Determine the [X, Y] coordinate at the center of the cell enclosing the given text.  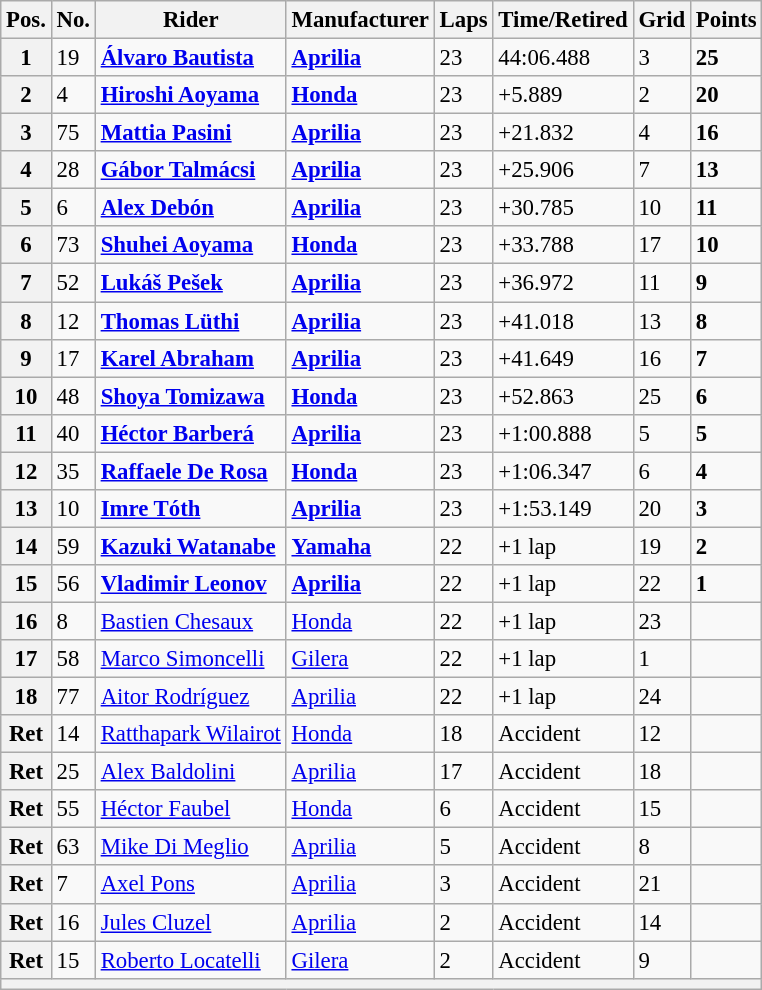
+21.832 [563, 133]
Yamaha [360, 546]
+5.889 [563, 95]
56 [73, 584]
Mattia Pasini [190, 133]
No. [73, 20]
24 [662, 697]
+33.788 [563, 245]
Mike Di Meglio [190, 847]
77 [73, 697]
Roberto Locatelli [190, 960]
+25.906 [563, 170]
Imre Tóth [190, 509]
Karel Abraham [190, 358]
+52.863 [563, 396]
40 [73, 433]
73 [73, 245]
52 [73, 283]
+41.649 [563, 358]
28 [73, 170]
Kazuki Watanabe [190, 546]
Gábor Talmácsi [190, 170]
Hiroshi Aoyama [190, 95]
Aitor Rodríguez [190, 697]
Alex Debón [190, 208]
Rider [190, 20]
48 [73, 396]
35 [73, 471]
55 [73, 809]
Bastien Chesaux [190, 621]
63 [73, 847]
59 [73, 546]
Shuhei Aoyama [190, 245]
+1:00.888 [563, 433]
Time/Retired [563, 20]
Pos. [26, 20]
58 [73, 659]
75 [73, 133]
Álvaro Bautista [190, 58]
Lukáš Pešek [190, 283]
Laps [464, 20]
Héctor Barberá [190, 433]
Thomas Lüthi [190, 321]
Marco Simoncelli [190, 659]
Points [726, 20]
Alex Baldolini [190, 772]
+30.785 [563, 208]
+1:53.149 [563, 509]
Raffaele De Rosa [190, 471]
+41.018 [563, 321]
Grid [662, 20]
+36.972 [563, 283]
44:06.488 [563, 58]
Jules Cluzel [190, 922]
Manufacturer [360, 20]
Vladimir Leonov [190, 584]
Ratthapark Wilairot [190, 734]
Héctor Faubel [190, 809]
Shoya Tomizawa [190, 396]
Axel Pons [190, 885]
+1:06.347 [563, 471]
21 [662, 885]
